Find where the given text appears and provide that cell's center as (X, Y) coordinate. 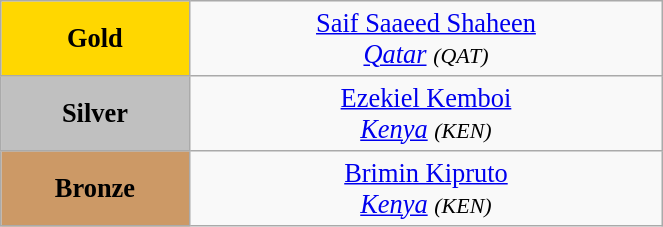
Silver (95, 112)
Bronze (95, 188)
Saif Saaeed ShaheenQatar (QAT) (426, 38)
Ezekiel KemboiKenya (KEN) (426, 112)
Gold (95, 38)
Brimin KiprutoKenya (KEN) (426, 188)
